Output the (x, y) coordinate of the center of the cell containing the given text.  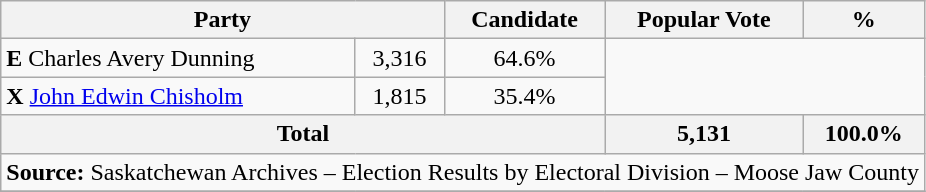
Candidate (524, 20)
X John Edwin Chisholm (178, 96)
100.0% (864, 134)
Source: Saskatchewan Archives – Election Results by Electoral Division – Moose Jaw County (463, 172)
E Charles Avery Dunning (178, 58)
5,131 (704, 134)
35.4% (524, 96)
Party (222, 20)
% (864, 20)
Popular Vote (704, 20)
1,815 (400, 96)
3,316 (400, 58)
Total (303, 134)
64.6% (524, 58)
